Capture the cell that displays the provided text and extract its [x, y] central coordinate. 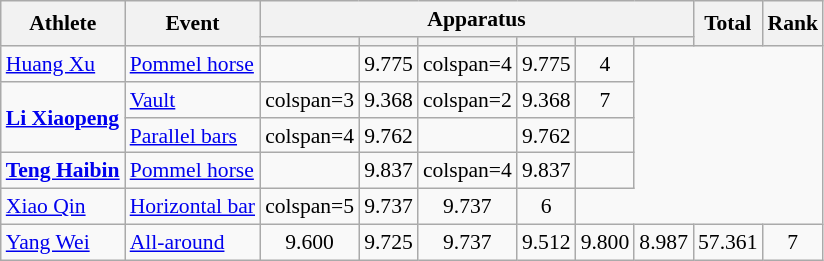
Xiao Qin [63, 207]
6 [546, 207]
Parallel bars [192, 136]
8.987 [664, 243]
Event [192, 24]
Yang Wei [63, 243]
9.600 [310, 243]
57.361 [728, 243]
4 [606, 64]
colspan=2 [468, 100]
Vault [192, 100]
9.800 [606, 243]
Li Xiaopeng [63, 118]
Rank [792, 24]
Athlete [63, 24]
Horizontal bar [192, 207]
All-around [192, 243]
Huang Xu [63, 64]
Teng Haibin [63, 171]
Apparatus [476, 19]
9.725 [388, 243]
colspan=3 [310, 100]
colspan=5 [310, 207]
9.512 [546, 243]
Total [728, 24]
